Capture the cell that displays the provided text and extract its [x, y] central coordinate. 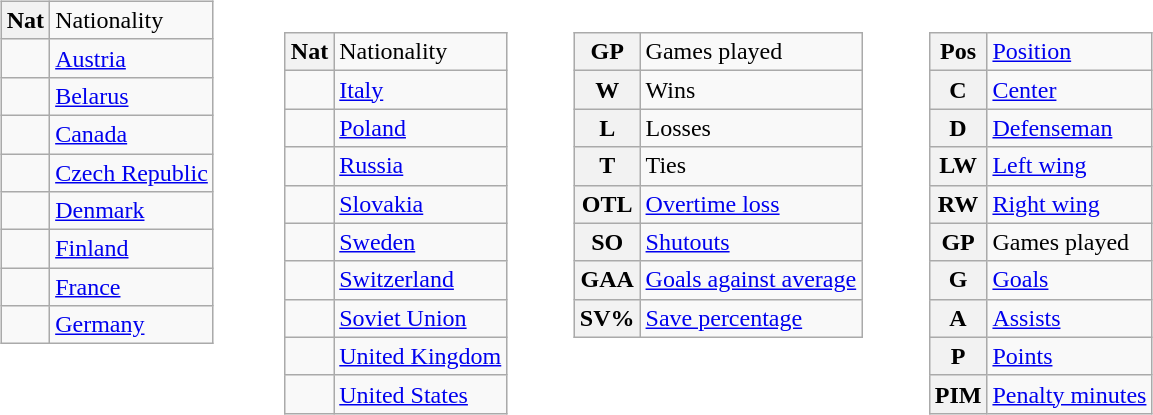
Right wing [1070, 204]
Slovakia [420, 204]
Finland [132, 249]
Penalty minutes [1070, 394]
United States [420, 394]
Soviet Union [420, 318]
PIM [958, 394]
France [132, 287]
RW [958, 204]
Canada [132, 134]
Goals against average [751, 280]
G [958, 280]
LW [958, 166]
GAA [607, 280]
A [958, 318]
Germany [132, 325]
T [607, 166]
Position [1070, 52]
Wins [751, 90]
Left wing [1070, 166]
D [958, 128]
OTL [607, 204]
Save percentage [751, 318]
Center [1070, 90]
Poland [420, 128]
Assists [1070, 318]
Czech Republic [132, 173]
SO [607, 242]
Points [1070, 356]
Defenseman [1070, 128]
Losses [751, 128]
Goals [1070, 280]
Ties [751, 166]
Sweden [420, 242]
Italy [420, 90]
Belarus [132, 96]
United Kingdom [420, 356]
Shutouts [751, 242]
Overtime loss [751, 204]
Austria [132, 58]
Denmark [132, 211]
C [958, 90]
L [607, 128]
Switzerland [420, 280]
Pos [958, 52]
W [607, 90]
P [958, 356]
Russia [420, 166]
SV% [607, 318]
